Detect which cell encompasses the target text, then output its [X, Y] center coordinate. 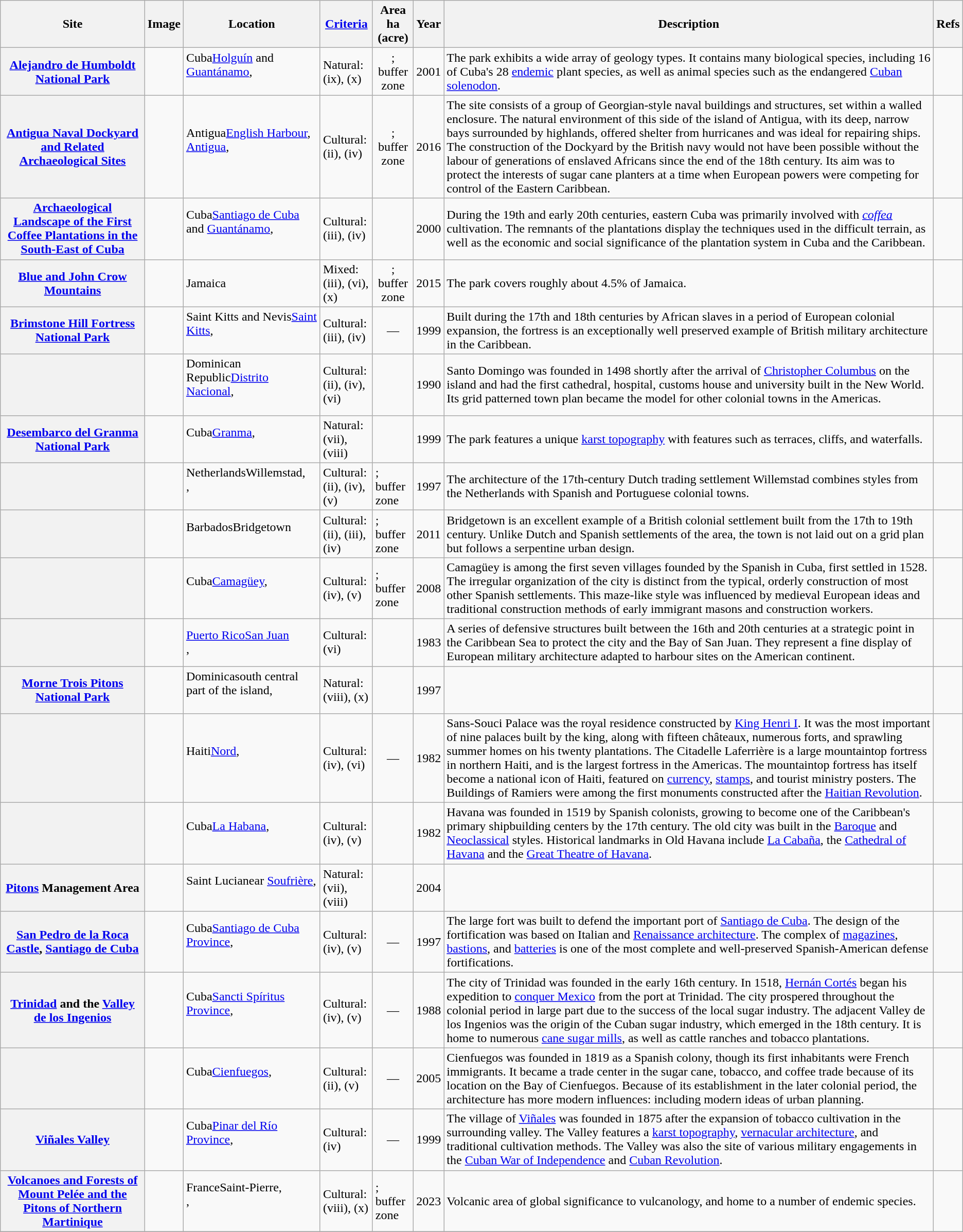
CubaCienfuegos, [252, 1079]
Cultural:(ii), (iv), (v) [346, 486]
Desembarco del Granma National Park [73, 439]
Description [689, 24]
Archaeological Landscape of the First Coffee Plantations in the South-East of Cuba [73, 228]
Refs [948, 24]
Alejandro de Humboldt National Park [73, 72]
Brimstone Hill Fortress National Park [73, 330]
Volcanic area of global significance to vulcanology, and home to a number of endemic species. [689, 1201]
Saint Lucianear Soufrière, [252, 888]
Trinidad and the Valley de los Ingenios [73, 1010]
The park features a unique karst topography with features such as terraces, cliffs, and waterfalls. [689, 439]
San Pedro de la Roca Castle, Santiago de Cuba [73, 942]
1990 [429, 385]
Natural:(ix), (x) [346, 72]
Site [73, 24]
CubaCamagüey, [252, 588]
CubaLa Habana, [252, 834]
CubaHolguín and Guantánamo, [252, 72]
Cultural:(ii), (iv), (vi) [346, 385]
HaitiNord, [252, 759]
Criteria [346, 24]
Cultural:(viii), (x) [346, 1201]
The park covers roughly about 4.5% of Jamaica. [689, 283]
Antigua Naval Dockyard and Related Archaeological Sites [73, 147]
Morne Trois Pitons National Park [73, 690]
NetherlandsWillemstad,, [252, 486]
Cultural:(ii), (iii), (iv) [346, 534]
Natural:(viii), (x) [346, 690]
Dominican RepublicDistrito Nacional, [252, 385]
Cultural:(iv), (vi) [346, 759]
2005 [429, 1079]
Blue and John Crow Mountains [73, 283]
Saint Kitts and NevisSaint Kitts, [252, 330]
2011 [429, 534]
2016 [429, 147]
1983 [429, 642]
CubaGranma, [252, 439]
Jamaica [252, 283]
Areaha (acre) [393, 24]
2001 [429, 72]
Cultural:(ii), (v) [346, 1079]
Location [252, 24]
CubaSantiago de Cuba and Guantánamo, [252, 228]
2015 [429, 283]
CubaSancti Spíritus Province, [252, 1010]
Dominicasouth central part of the island, [252, 690]
CubaPinar del Río Province, [252, 1139]
Volcanoes and Forests of Mount Pelée and the Pitons of Northern Martinique [73, 1201]
Year [429, 24]
BarbadosBridgetown [252, 534]
2023 [429, 1201]
AntiguaEnglish Harbour, Antigua, [252, 147]
Cultural:(ii), (iv) [346, 147]
Cultural:(iv) [346, 1139]
2008 [429, 588]
2004 [429, 888]
FranceSaint-Pierre,, [252, 1201]
1988 [429, 1010]
Cultural:(vi) [346, 642]
2000 [429, 228]
Pitons Management Area [73, 888]
Puerto RicoSan Juan, [252, 642]
Image [164, 24]
Mixed:(iii), (vi), (x) [346, 283]
CubaSantiago de Cuba Province, [252, 942]
Viñales Valley [73, 1139]
